Detect which cell encompasses the target text, then output its [x, y] center coordinate. 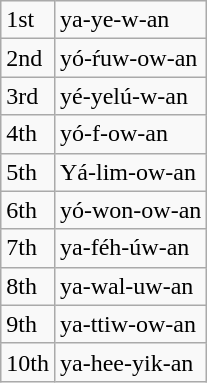
3rd [28, 96]
ya-ye-w-an [130, 20]
8th [28, 286]
5th [28, 172]
ya-hee-yik-an [130, 362]
yé-yelú-w-an [130, 96]
ya-féh-úw-an [130, 248]
ya-wal-uw-an [130, 286]
4th [28, 134]
ya-ttiw-ow-an [130, 324]
6th [28, 210]
10th [28, 362]
yó-f-ow-an [130, 134]
yó-ŕuw-ow-an [130, 58]
1st [28, 20]
2nd [28, 58]
7th [28, 248]
yó-won-ow-an [130, 210]
Yá-lim-ow-an [130, 172]
9th [28, 324]
